From the cell containing the given text, extract its center point as [X, Y] coordinate. 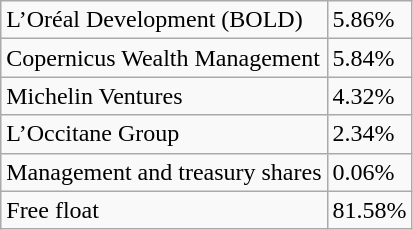
Michelin Ventures [164, 96]
L’Occitane Group [164, 134]
Copernicus Wealth Management [164, 58]
81.58% [370, 210]
5.86% [370, 20]
Management and treasury shares [164, 172]
2.34% [370, 134]
0.06% [370, 172]
4.32% [370, 96]
L’Oréal Development (BOLD) [164, 20]
Free float [164, 210]
5.84% [370, 58]
